Extract the [x, y] coordinate from the center of the cell holding the provided text.  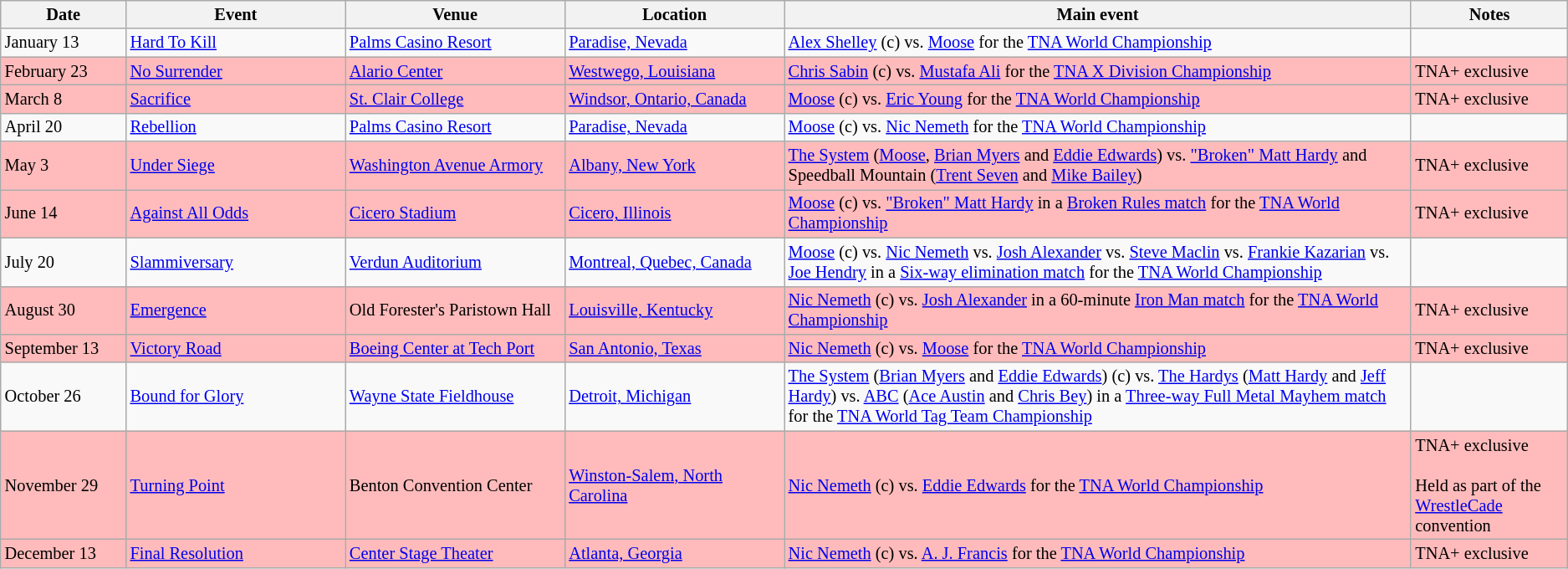
Sacrifice [236, 99]
November 29 [64, 485]
Montreal, Quebec, Canada [674, 262]
Wayne State Fieldhouse [455, 397]
August 30 [64, 310]
No Surrender [236, 71]
Chris Sabin (c) vs. Mustafa Ali for the TNA X Division Championship [1098, 71]
Center Stage Theater [455, 553]
April 20 [64, 127]
Venue [455, 14]
Main event [1098, 14]
Albany, New York [674, 166]
September 13 [64, 348]
Detroit, Michigan [674, 397]
December 13 [64, 553]
Benton Convention Center [455, 485]
Atlanta, Georgia [674, 553]
Victory Road [236, 348]
Alario Center [455, 71]
Hard To Kill [236, 43]
Slammiversary [236, 262]
Alex Shelley (c) vs. Moose for the TNA World Championship [1098, 43]
Emergence [236, 310]
Moose (c) vs. Eric Young for the TNA World Championship [1098, 99]
June 14 [64, 213]
Washington Avenue Armory [455, 166]
Rebellion [236, 127]
Turning Point [236, 485]
Westwego, Louisiana [674, 71]
Nic Nemeth (c) vs. Moose for the TNA World Championship [1098, 348]
TNA+ exclusiveHeld as part of the WrestleCade convention [1489, 485]
Moose (c) vs. Nic Nemeth for the TNA World Championship [1098, 127]
Boeing Center at Tech Port [455, 348]
March 8 [64, 99]
Under Siege [236, 166]
Louisville, Kentucky [674, 310]
July 20 [64, 262]
Verdun Auditorium [455, 262]
Cicero Stadium [455, 213]
The System (Moose, Brian Myers and Eddie Edwards) vs. "Broken" Matt Hardy and Speedball Mountain (Trent Seven and Mike Bailey) [1098, 166]
Windsor, Ontario, Canada [674, 99]
Moose (c) vs. "Broken" Matt Hardy in a Broken Rules match for the TNA World Championship [1098, 213]
Location [674, 14]
St. Clair College [455, 99]
Final Resolution [236, 553]
Nic Nemeth (c) vs. A. J. Francis for the TNA World Championship [1098, 553]
Date [64, 14]
May 3 [64, 166]
Old Forester's Paristown Hall [455, 310]
San Antonio, Texas [674, 348]
Event [236, 14]
Notes [1489, 14]
Winston-Salem, North Carolina [674, 485]
Bound for Glory [236, 397]
February 23 [64, 71]
Cicero, Illinois [674, 213]
January 13 [64, 43]
Against All Odds [236, 213]
Nic Nemeth (c) vs. Eddie Edwards for the TNA World Championship [1098, 485]
Nic Nemeth (c) vs. Josh Alexander in a 60-minute Iron Man match for the TNA World Championship [1098, 310]
October 26 [64, 397]
